Return the (x, y) coordinate for the center point of the cell that contains the specified text.  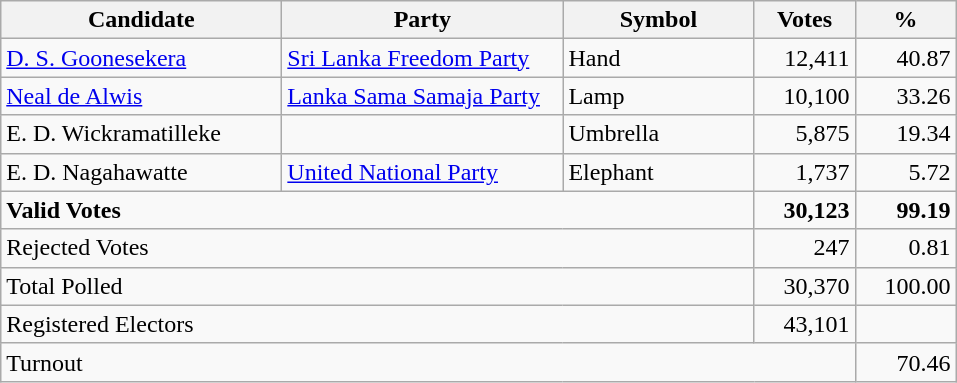
Symbol (658, 20)
5.72 (906, 172)
Total Polled (378, 286)
Lanka Sama Samaja Party (422, 96)
Registered Electors (378, 324)
70.46 (906, 362)
United National Party (422, 172)
12,411 (804, 58)
% (906, 20)
40.87 (906, 58)
33.26 (906, 96)
E. D. Nagahawatte (142, 172)
Sri Lanka Freedom Party (422, 58)
Umbrella (658, 134)
99.19 (906, 210)
Turnout (428, 362)
Rejected Votes (378, 248)
10,100 (804, 96)
43,101 (804, 324)
30,123 (804, 210)
Valid Votes (378, 210)
Party (422, 20)
247 (804, 248)
E. D. Wickramatilleke (142, 134)
Elephant (658, 172)
30,370 (804, 286)
Lamp (658, 96)
Votes (804, 20)
1,737 (804, 172)
19.34 (906, 134)
0.81 (906, 248)
D. S. Goonesekera (142, 58)
Candidate (142, 20)
Neal de Alwis (142, 96)
5,875 (804, 134)
Hand (658, 58)
100.00 (906, 286)
